Extract the [X, Y] coordinate from the center of the cell holding the provided text.  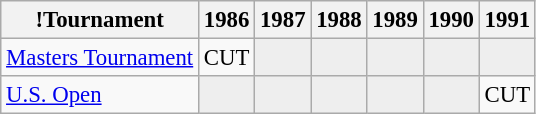
1989 [395, 20]
1988 [339, 20]
Masters Tournament [100, 58]
1987 [283, 20]
1986 [227, 20]
1991 [507, 20]
1990 [451, 20]
!Tournament [100, 20]
U.S. Open [100, 95]
